Search for the cell housing the specified text and yield its (x, y) center coordinate. 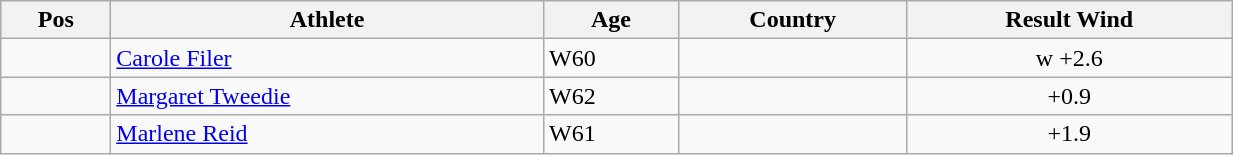
Country (792, 20)
Result Wind (1070, 20)
W61 (610, 134)
Athlete (328, 20)
Carole Filer (328, 58)
Margaret Tweedie (328, 96)
W60 (610, 58)
Age (610, 20)
w +2.6 (1070, 58)
Pos (56, 20)
W62 (610, 96)
Marlene Reid (328, 134)
+1.9 (1070, 134)
+0.9 (1070, 96)
